Extract the (x, y) coordinate from the center of the cell holding the provided text.  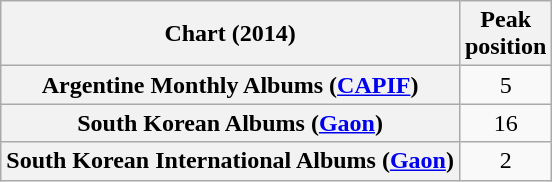
Argentine Monthly Albums (CAPIF) (230, 85)
2 (505, 161)
South Korean International Albums (Gaon) (230, 161)
5 (505, 85)
South Korean Albums (Gaon) (230, 123)
16 (505, 123)
Peakposition (505, 34)
Chart (2014) (230, 34)
